Capture the cell that displays the provided text and extract its (X, Y) central coordinate. 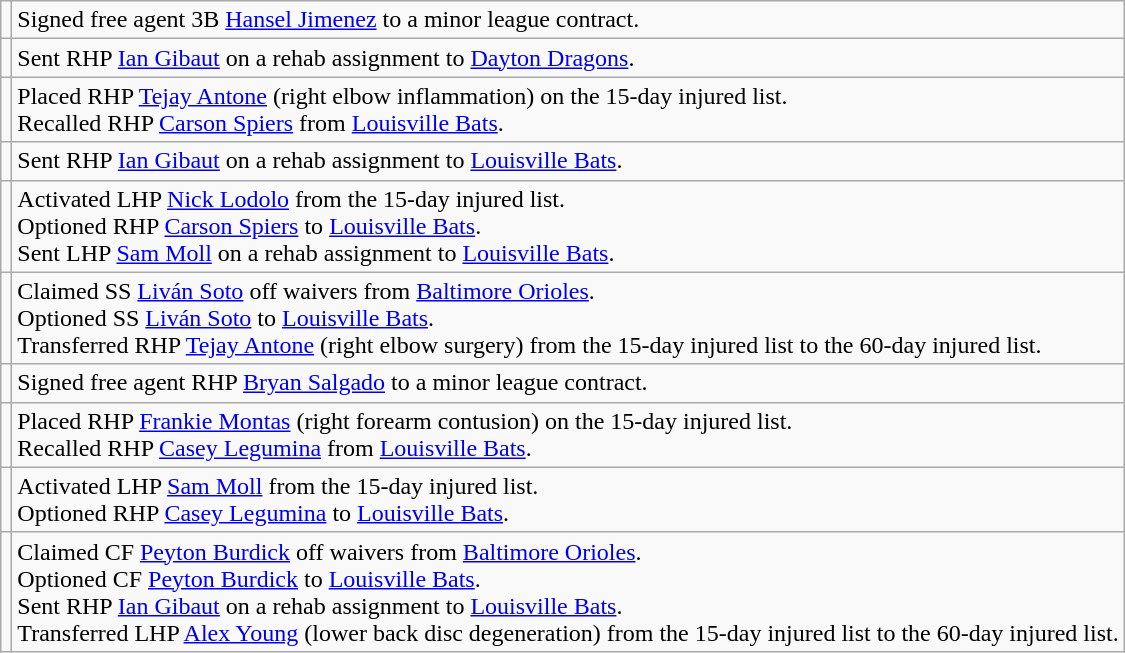
Placed RHP Tejay Antone (right elbow inflammation) on the 15-day injured list. Recalled RHP Carson Spiers from Louisville Bats. (568, 110)
Sent RHP Ian Gibaut on a rehab assignment to Dayton Dragons. (568, 58)
Placed RHP Frankie Montas (right forearm contusion) on the 15-day injured list. Recalled RHP Casey Legumina from Louisville Bats. (568, 434)
Signed free agent 3B Hansel Jimenez to a minor league contract. (568, 20)
Sent RHP Ian Gibaut on a rehab assignment to Louisville Bats. (568, 161)
Signed free agent RHP Bryan Salgado to a minor league contract. (568, 383)
Activated LHP Sam Moll from the 15-day injured list. Optioned RHP Casey Legumina to Louisville Bats. (568, 500)
